Identify which cell holds the provided text, then report its [X, Y] central coordinate. 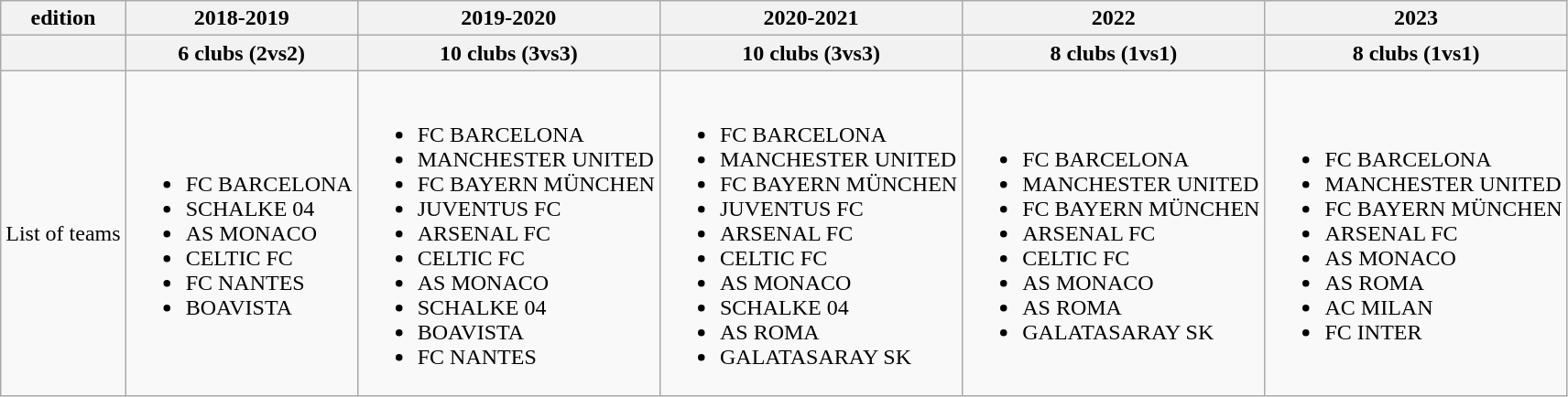
2020-2021 [811, 18]
FC BARCELONA MANCHESTER UNITED FC BAYERN MÜNCHEN ARSENAL FCCELTIC FC AS MONACO AS ROMA GALATASARAY SK [1114, 233]
2022 [1114, 18]
2018-2019 [242, 18]
FC BARCELONA MANCHESTER UNITED FC BAYERN MÜNCHEN ARSENAL FC AS MONACO AS ROMA AC MILAN FC INTER [1416, 233]
2023 [1416, 18]
edition [63, 18]
FC BARCELONA MANCHESTER UNITED FC BAYERN MÜNCHEN JUVENTUS FC ARSENAL FCCELTIC FC AS MONACO SCHALKE 04 BOAVISTA FC NANTES [508, 233]
6 clubs (2vs2) [242, 53]
FC BARCELONA SCHALKE 04 AS MONACOCELTIC FC FC NANTES BOAVISTA [242, 233]
FC BARCELONA MANCHESTER UNITED FC BAYERN MÜNCHEN JUVENTUS FCARSENAL FC CELTIC FC AS MONACO SCHALKE 04 AS ROMA GALATASARAY SK [811, 233]
List of teams [63, 233]
2019-2020 [508, 18]
